Find where the given text appears and provide that cell's center as [x, y] coordinate. 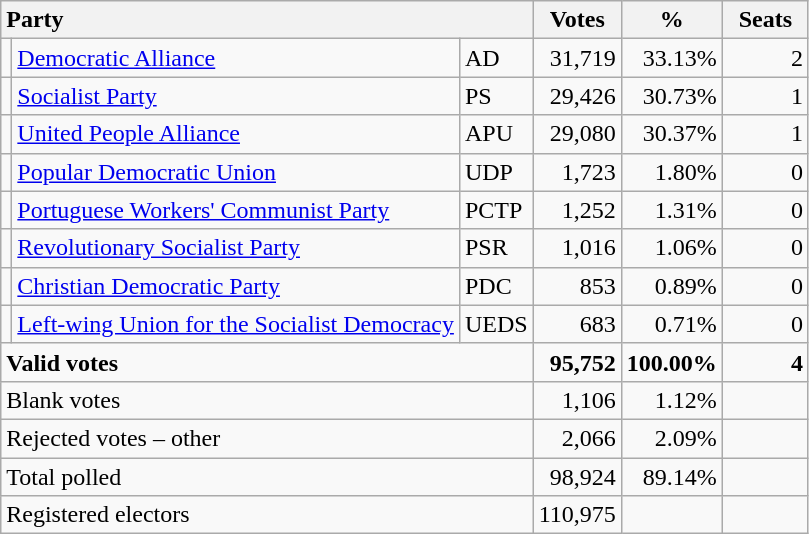
4 [765, 362]
29,426 [577, 96]
0.89% [672, 286]
UEDS [496, 324]
1.31% [672, 210]
33.13% [672, 58]
0.71% [672, 324]
95,752 [577, 362]
Christian Democratic Party [236, 286]
1,723 [577, 172]
110,975 [577, 515]
683 [577, 324]
Party [267, 20]
31,719 [577, 58]
UDP [496, 172]
Socialist Party [236, 96]
2,066 [577, 438]
Rejected votes – other [267, 438]
PCTP [496, 210]
853 [577, 286]
Revolutionary Socialist Party [236, 248]
Registered electors [267, 515]
1.80% [672, 172]
Blank votes [267, 400]
2.09% [672, 438]
1,252 [577, 210]
APU [496, 134]
Valid votes [267, 362]
Total polled [267, 477]
98,924 [577, 477]
1.06% [672, 248]
30.37% [672, 134]
PSR [496, 248]
% [672, 20]
100.00% [672, 362]
1,016 [577, 248]
89.14% [672, 477]
Seats [765, 20]
AD [496, 58]
1.12% [672, 400]
Democratic Alliance [236, 58]
Portuguese Workers' Communist Party [236, 210]
30.73% [672, 96]
Popular Democratic Union [236, 172]
PDC [496, 286]
PS [496, 96]
Votes [577, 20]
1,106 [577, 400]
Left-wing Union for the Socialist Democracy [236, 324]
29,080 [577, 134]
United People Alliance [236, 134]
2 [765, 58]
